Detect which cell encompasses the target text, then output its [x, y] center coordinate. 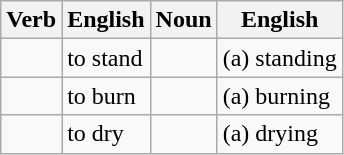
to dry [106, 134]
(a) standing [280, 58]
(a) drying [280, 134]
Verb [32, 20]
Noun [184, 20]
to burn [106, 96]
(a) burning [280, 96]
to stand [106, 58]
